Scan for the cell matching the given text and deliver its [x, y] coordinate at center. 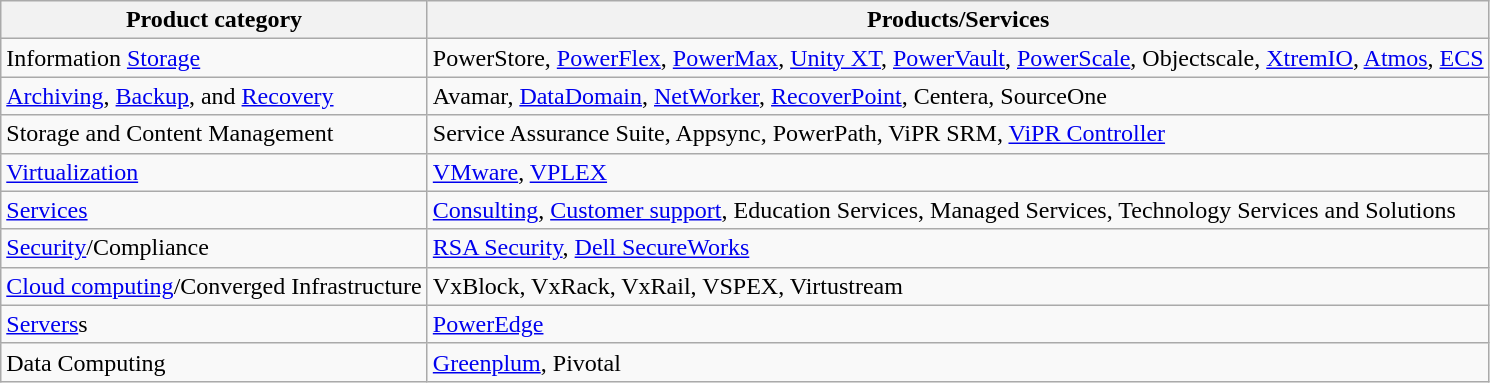
Consulting, Customer support, Education Services, Managed Services, Technology Services and Solutions [958, 210]
Greenplum, Pivotal [958, 362]
Storage and Content Management [214, 134]
Data Computing [214, 362]
PowerStore, PowerFlex, PowerMax, Unity XT, PowerVault, PowerScale, Objectscale, XtremIO, Atmos, ECS [958, 58]
Virtualization [214, 172]
PowerEdge [958, 324]
Product category [214, 20]
Information Storage [214, 58]
Avamar, DataDomain, NetWorker, RecoverPoint, Centera, SourceOne [958, 96]
VMware, VPLEX [958, 172]
Cloud computing/Converged Infrastructure [214, 286]
Products/Services [958, 20]
Archiving, Backup, and Recovery [214, 96]
Services [214, 210]
Service Assurance Suite, Appsync, PowerPath, ViPR SRM, ViPR Controller [958, 134]
Serverss [214, 324]
VxBlock, VxRack, VxRail, VSPEX, Virtustream [958, 286]
Security/Compliance [214, 248]
RSA Security, Dell SecureWorks [958, 248]
